Capture the cell that displays the provided text and extract its (X, Y) central coordinate. 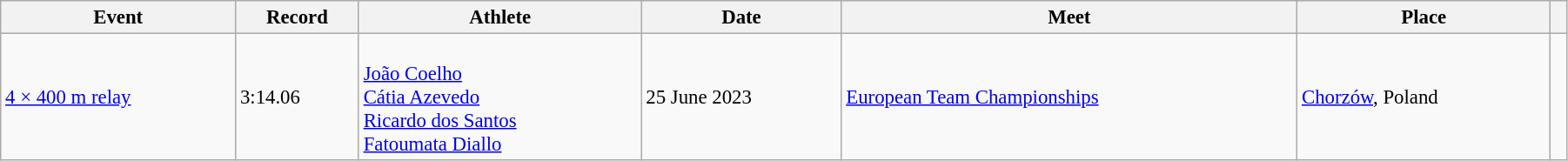
25 June 2023 (741, 97)
Place (1424, 17)
3:14.06 (298, 97)
Event (118, 17)
João CoelhoCátia AzevedoRicardo dos SantosFatoumata Diallo (499, 97)
Meet (1069, 17)
Athlete (499, 17)
Record (298, 17)
European Team Championships (1069, 97)
Date (741, 17)
Chorzów, Poland (1424, 97)
4 × 400 m relay (118, 97)
